Locate the cell with the specified text and output its (X, Y) center coordinate. 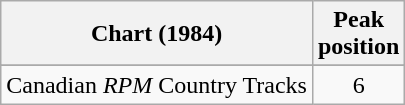
Peakposition (358, 34)
6 (358, 85)
Canadian RPM Country Tracks (157, 85)
Chart (1984) (157, 34)
